Capture the cell that displays the provided text and extract its [X, Y] central coordinate. 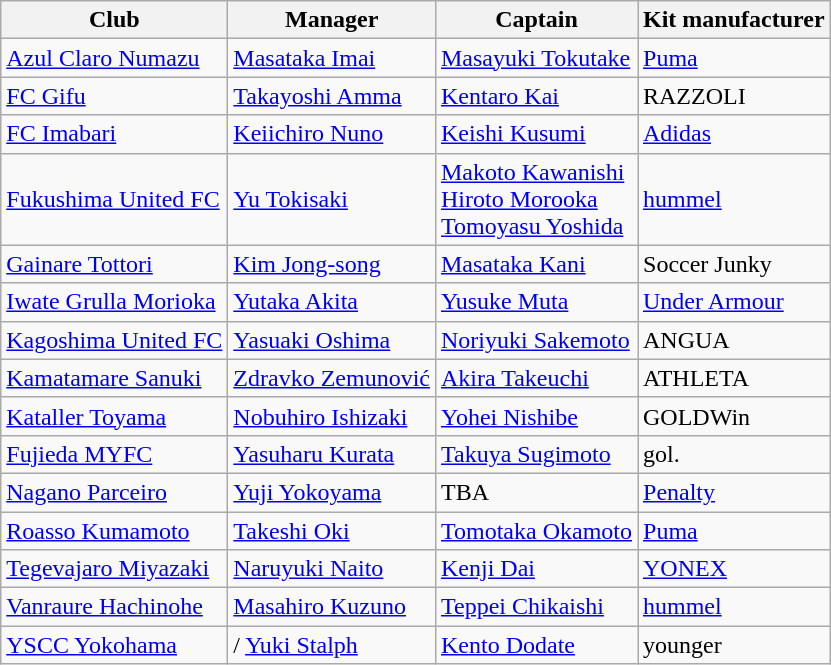
Adidas [734, 134]
Azul Claro Numazu [114, 58]
Takuya Sugimoto [536, 454]
Kamatamare Sanuki [114, 378]
Yutaka Akita [332, 302]
gol. [734, 454]
Fukushima United FC [114, 199]
Yu Tokisaki [332, 199]
Under Armour [734, 302]
Naruyuki Naito [332, 569]
FC Gifu [114, 96]
Teppei Chikaishi [536, 607]
Yusuke Muta [536, 302]
Manager [332, 20]
Penalty [734, 492]
Tomotaka Okamoto [536, 531]
Noriyuki Sakemoto [536, 340]
Zdravko Zemunović [332, 378]
YSCC Yokohama [114, 645]
younger [734, 645]
Gainare Tottori [114, 264]
Masataka Imai [332, 58]
Captain [536, 20]
Nagano Parceiro [114, 492]
Kataller Toyama [114, 416]
Soccer Junky [734, 264]
Nobuhiro Ishizaki [332, 416]
YONEX [734, 569]
Masataka Kani [536, 264]
GOLDWin [734, 416]
ANGUA [734, 340]
Fujieda MYFC [114, 454]
FC Imabari [114, 134]
Makoto Kawanishi Hiroto Morooka Tomoyasu Yoshida [536, 199]
Yasuharu Kurata [332, 454]
Akira Takeuchi [536, 378]
Keiichiro Nuno [332, 134]
Kenji Dai [536, 569]
Roasso Kumamoto [114, 531]
Yuji Yokoyama [332, 492]
ATHLETA [734, 378]
Yohei Nishibe [536, 416]
Takayoshi Amma [332, 96]
/ Yuki Stalph [332, 645]
Keishi Kusumi [536, 134]
Kit manufacturer [734, 20]
RAZZOLI [734, 96]
Masahiro Kuzuno [332, 607]
Masayuki Tokutake [536, 58]
Tegevajaro Miyazaki [114, 569]
Yasuaki Oshima [332, 340]
Takeshi Oki [332, 531]
Kento Dodate [536, 645]
Kagoshima United FC [114, 340]
Kentaro Kai [536, 96]
Club [114, 20]
Vanraure Hachinohe [114, 607]
Iwate Grulla Morioka [114, 302]
TBA [536, 492]
Kim Jong-song [332, 264]
